Search for the cell housing the specified text and yield its (x, y) center coordinate. 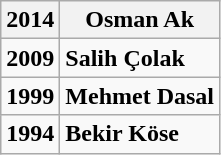
1999 (30, 96)
Osman Ak (140, 20)
1994 (30, 134)
Bekir Köse (140, 134)
2014 (30, 20)
2009 (30, 58)
Mehmet Dasal (140, 96)
Salih Çolak (140, 58)
